Search for the cell housing the specified text and yield its [X, Y] center coordinate. 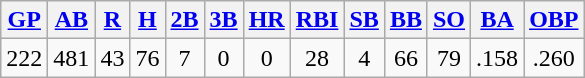
481 [72, 58]
222 [24, 58]
GP [24, 20]
H [148, 20]
66 [406, 58]
7 [184, 58]
BB [406, 20]
76 [148, 58]
3B [224, 20]
28 [317, 58]
RBI [317, 20]
43 [112, 58]
4 [364, 58]
2B [184, 20]
.158 [498, 58]
R [112, 20]
79 [448, 58]
OBP [554, 20]
AB [72, 20]
BA [498, 20]
SB [364, 20]
HR [266, 20]
SO [448, 20]
.260 [554, 58]
